Locate the cell with the specified text and output its [X, Y] center coordinate. 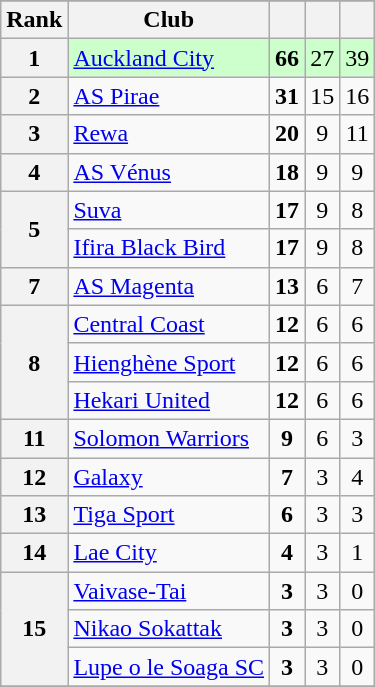
Tiga Sport [169, 515]
39 [358, 58]
Auckland City [169, 58]
Hekari United [169, 400]
27 [322, 58]
20 [288, 134]
16 [358, 96]
Lupe o le Soaga SC [169, 667]
Rank [34, 20]
AS Pirae [169, 96]
31 [288, 96]
Central Coast [169, 324]
14 [34, 553]
Suva [169, 210]
18 [288, 172]
Nikao Sokattak [169, 629]
Hienghène Sport [169, 362]
Club [169, 20]
2 [34, 96]
Galaxy [169, 477]
AS Vénus [169, 172]
Lae City [169, 553]
Ifira Black Bird [169, 248]
5 [34, 229]
Vaivase-Tai [169, 591]
Solomon Warriors [169, 438]
Rewa [169, 134]
66 [288, 58]
AS Magenta [169, 286]
